Output the (X, Y) coordinate of the center of the cell containing the given text.  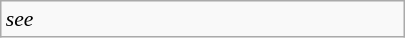
see (203, 19)
